Determine the (X, Y) coordinate at the center of the cell enclosing the given text.  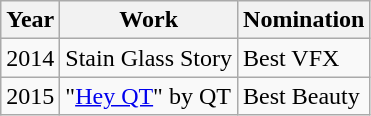
"Hey QT" by QT (149, 96)
Best Beauty (304, 96)
2015 (30, 96)
Best VFX (304, 58)
Year (30, 20)
Nomination (304, 20)
Work (149, 20)
2014 (30, 58)
Stain Glass Story (149, 58)
